From the cell containing the given text, extract its center point as [x, y] coordinate. 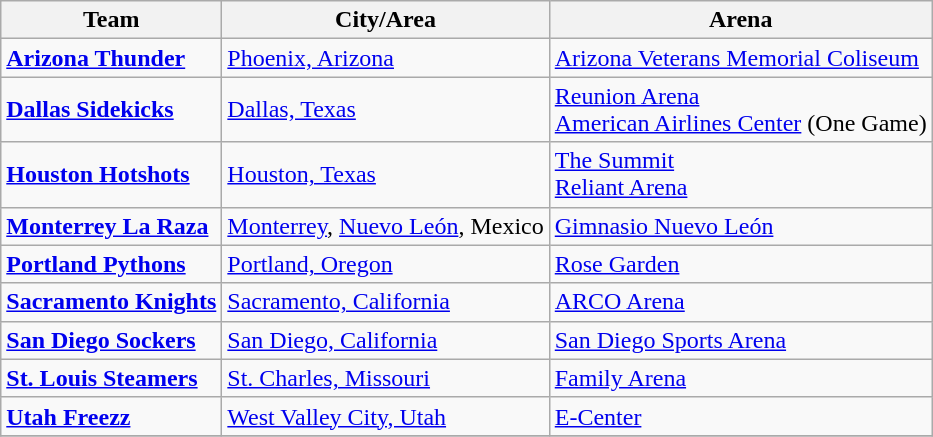
Utah Freezz [112, 416]
Phoenix, Arizona [386, 58]
Reunion Arena American Airlines Center (One Game) [740, 110]
Houston Hotshots [112, 174]
Portland Pythons [112, 264]
Arena [740, 20]
Gimnasio Nuevo León [740, 226]
West Valley City, Utah [386, 416]
Rose Garden [740, 264]
Sacramento, California [386, 302]
St. Charles, Missouri [386, 378]
San Diego Sockers [112, 340]
Arizona Veterans Memorial Coliseum [740, 58]
E-Center [740, 416]
Arizona Thunder [112, 58]
Monterrey, Nuevo León, Mexico [386, 226]
San Diego, California [386, 340]
Dallas Sidekicks [112, 110]
St. Louis Steamers [112, 378]
Houston, Texas [386, 174]
The Summit Reliant Arena [740, 174]
Team [112, 20]
Portland, Oregon [386, 264]
Sacramento Knights [112, 302]
Monterrey La Raza [112, 226]
Dallas, Texas [386, 110]
ARCO Arena [740, 302]
San Diego Sports Arena [740, 340]
City/Area [386, 20]
Family Arena [740, 378]
